Determine the (x, y) coordinate at the center of the cell enclosing the given text.  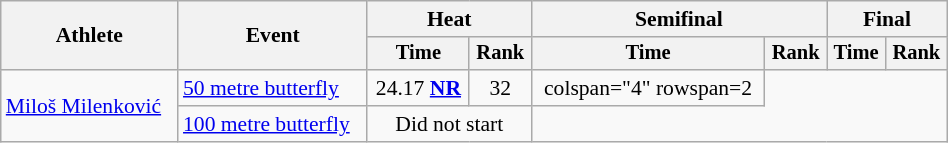
Final (888, 19)
Athlete (90, 36)
Event (272, 36)
Semifinal (678, 19)
Miloš Milenković (90, 106)
Heat (449, 19)
Did not start (449, 124)
32 (500, 88)
24.17 NR (418, 88)
100 metre butterfly (272, 124)
colspan="4" rowspan=2 (648, 88)
50 metre butterfly (272, 88)
